Output the [X, Y] coordinate of the center of the cell containing the given text.  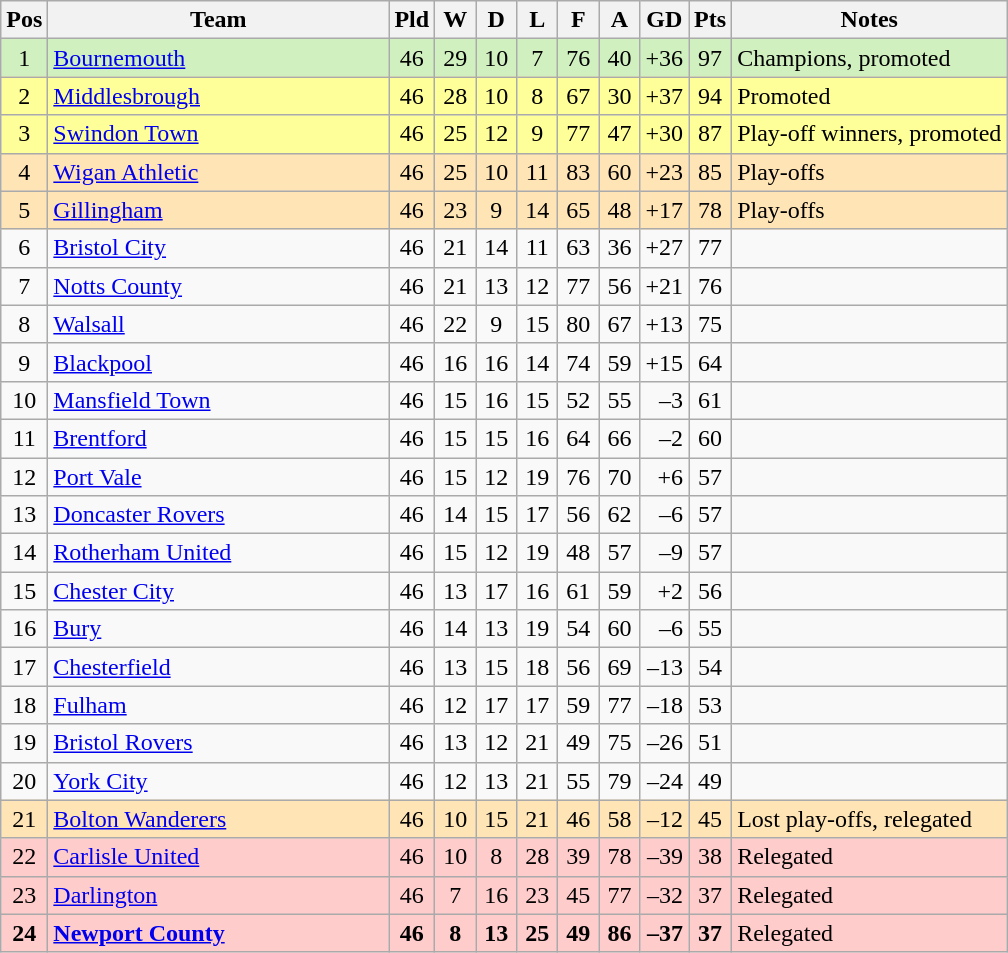
63 [578, 248]
–32 [664, 895]
2 [24, 96]
24 [24, 933]
Bristol Rovers [218, 743]
–12 [664, 819]
4 [24, 172]
39 [578, 857]
GD [664, 20]
97 [710, 58]
+6 [664, 477]
69 [620, 667]
5 [24, 210]
1 [24, 58]
+2 [664, 591]
36 [620, 248]
58 [620, 819]
Port Vale [218, 477]
70 [620, 477]
–3 [664, 400]
+30 [664, 134]
–24 [664, 781]
Bury [218, 629]
53 [710, 705]
Bolton Wanderers [218, 819]
Champions, promoted [870, 58]
40 [620, 58]
Bristol City [218, 248]
Pld [412, 20]
Carlisle United [218, 857]
Fulham [218, 705]
38 [710, 857]
Promoted [870, 96]
Wigan Athletic [218, 172]
94 [710, 96]
Walsall [218, 324]
Brentford [218, 438]
29 [456, 58]
Rotherham United [218, 553]
Lost play-offs, relegated [870, 819]
Chesterfield [218, 667]
Middlesbrough [218, 96]
Team [218, 20]
–39 [664, 857]
Mansfield Town [218, 400]
62 [620, 515]
87 [710, 134]
79 [620, 781]
Notes [870, 20]
York City [218, 781]
+27 [664, 248]
D [496, 20]
Newport County [218, 933]
+37 [664, 96]
51 [710, 743]
6 [24, 248]
20 [24, 781]
Play-off winners, promoted [870, 134]
Darlington [218, 895]
3 [24, 134]
+17 [664, 210]
A [620, 20]
74 [578, 362]
86 [620, 933]
66 [620, 438]
30 [620, 96]
–9 [664, 553]
+21 [664, 286]
Notts County [218, 286]
Gillingham [218, 210]
–2 [664, 438]
83 [578, 172]
+15 [664, 362]
Pos [24, 20]
Blackpool [218, 362]
65 [578, 210]
85 [710, 172]
Bournemouth [218, 58]
+36 [664, 58]
Swindon Town [218, 134]
80 [578, 324]
–18 [664, 705]
52 [578, 400]
Chester City [218, 591]
47 [620, 134]
Pts [710, 20]
–13 [664, 667]
–26 [664, 743]
+23 [664, 172]
F [578, 20]
L [538, 20]
W [456, 20]
–37 [664, 933]
Doncaster Rovers [218, 515]
+13 [664, 324]
